Pinpoint the cell where the given text exists, returning its [x, y] midpoint coordinate. 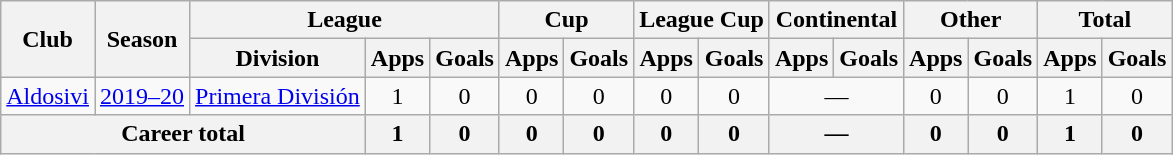
League [345, 20]
2019–20 [142, 96]
Other [971, 20]
Continental [836, 20]
Club [48, 39]
Aldosivi [48, 96]
Cup [566, 20]
Primera División [278, 96]
Total [1105, 20]
Division [278, 58]
League Cup [702, 20]
Season [142, 39]
Career total [184, 134]
